Search for the cell housing the specified text and yield its (X, Y) center coordinate. 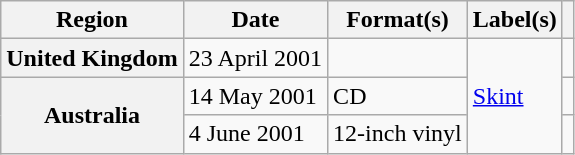
12-inch vinyl (398, 134)
14 May 2001 (255, 96)
Date (255, 20)
Region (92, 20)
Australia (92, 115)
4 June 2001 (255, 134)
United Kingdom (92, 58)
23 April 2001 (255, 58)
Label(s) (514, 20)
Format(s) (398, 20)
CD (398, 96)
Skint (514, 96)
